Capture the cell that displays the provided text and extract its [X, Y] central coordinate. 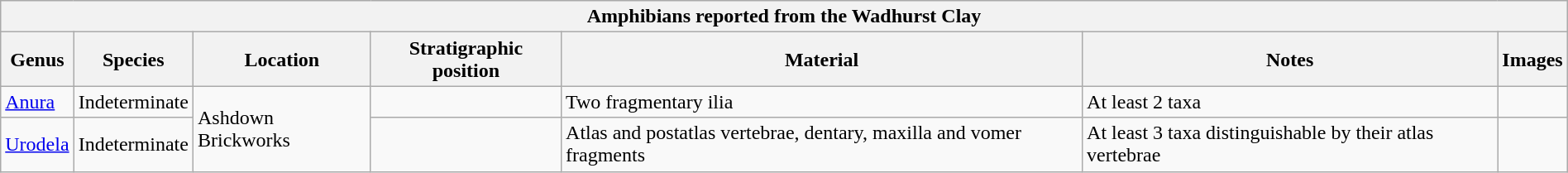
Amphibians reported from the Wadhurst Clay [784, 17]
Stratigraphic position [466, 60]
Ashdown Brickworks [281, 129]
At least 3 taxa distinguishable by their atlas vertebrae [1290, 144]
At least 2 taxa [1290, 102]
Two fragmentary ilia [822, 102]
Anura [37, 102]
Location [281, 60]
Material [822, 60]
Genus [37, 60]
Species [133, 60]
Urodela [37, 144]
Images [1532, 60]
Atlas and postatlas vertebrae, dentary, maxilla and vomer fragments [822, 144]
Notes [1290, 60]
